Return [X, Y] of the center of cell containing provided text 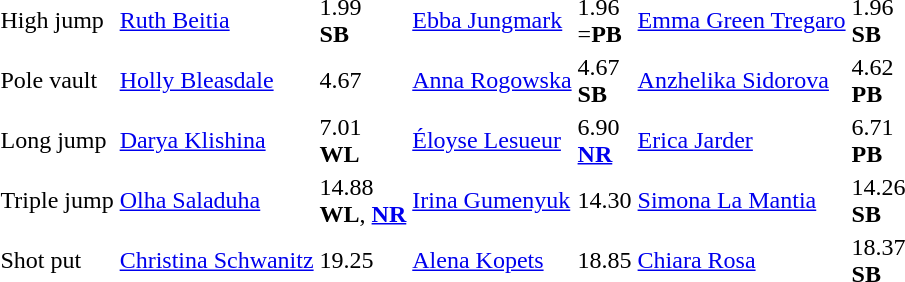
Olha Saladuha [216, 200]
Anna Rogowska [492, 80]
Irina Gumenyuk [492, 200]
Simona La Mantia [742, 200]
Holly Bleasdale [216, 80]
Anzhelika Sidorova [742, 80]
7.01WL [363, 140]
14.88WL, NR [363, 200]
6.90NR [604, 140]
Darya Klishina [216, 140]
4.67 [363, 80]
Erica Jarder [742, 140]
Éloyse Lesueur [492, 140]
4.67SB [604, 80]
14.30 [604, 200]
